Search for the cell housing the specified text and yield its [X, Y] center coordinate. 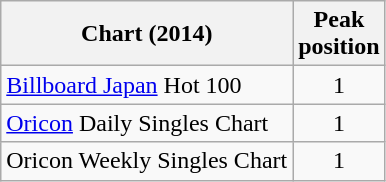
Billboard Japan Hot 100 [147, 85]
Peakposition [339, 34]
Oricon Daily Singles Chart [147, 123]
Chart (2014) [147, 34]
Oricon Weekly Singles Chart [147, 161]
